Extract the (x, y) coordinate from the center of the cell holding the provided text.  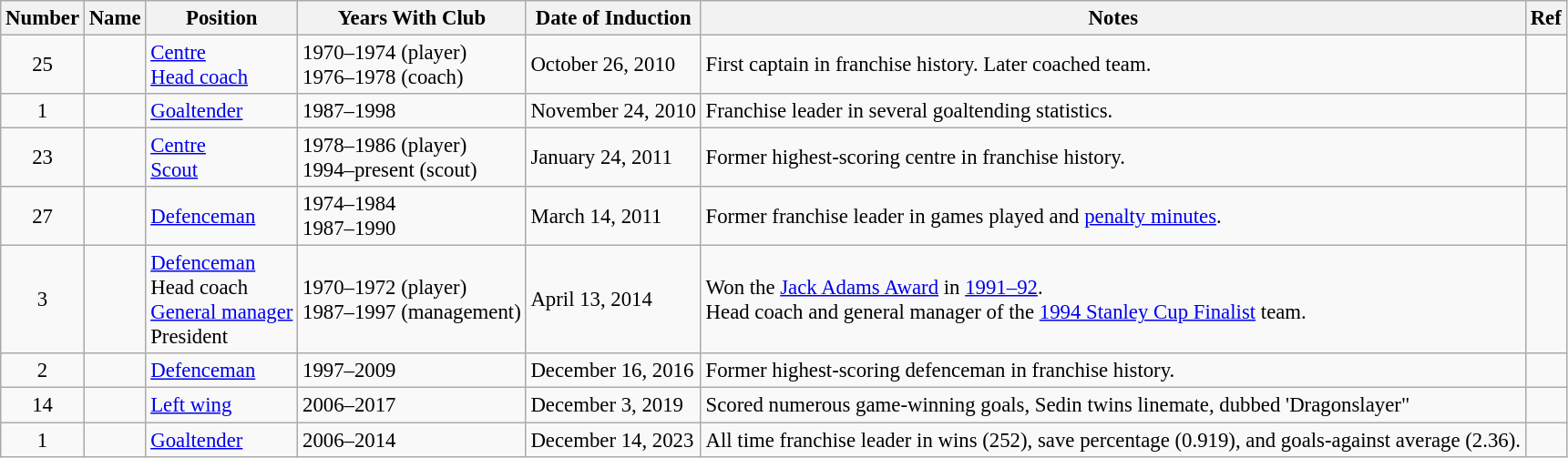
Years With Club (412, 18)
2006–2017 (412, 405)
CentreScout (222, 158)
March 14, 2011 (613, 217)
1974–19841987–1990 (412, 217)
25 (43, 66)
Former highest-scoring defenceman in franchise history. (1113, 371)
All time franchise leader in wins (252), save percentage (0.919), and goals-against average (2.36). (1113, 440)
First captain in franchise history. Later coached team. (1113, 66)
Date of Induction (613, 18)
1978–1986 (player)1994–present (scout) (412, 158)
Position (222, 18)
Name (115, 18)
1997–2009 (412, 371)
Won the Jack Adams Award in 1991–92.Head coach and general manager of the 1994 Stanley Cup Finalist team. (1113, 300)
Ref (1545, 18)
Number (43, 18)
December 14, 2023 (613, 440)
January 24, 2011 (613, 158)
December 16, 2016 (613, 371)
1970–1972 (player)1987–1997 (management) (412, 300)
3 (43, 300)
27 (43, 217)
Former franchise leader in games played and penalty minutes. (1113, 217)
Former highest-scoring centre in franchise history. (1113, 158)
1987–1998 (412, 111)
Franchise leader in several goaltending statistics. (1113, 111)
Notes (1113, 18)
October 26, 2010 (613, 66)
2006–2014 (412, 440)
Left wing (222, 405)
April 13, 2014 (613, 300)
2 (43, 371)
23 (43, 158)
DefencemanHead coachGeneral managerPresident (222, 300)
November 24, 2010 (613, 111)
14 (43, 405)
Scored numerous game-winning goals, Sedin twins linemate, dubbed 'Dragonslayer" (1113, 405)
1970–1974 (player)1976–1978 (coach) (412, 66)
CentreHead coach (222, 66)
December 3, 2019 (613, 405)
